For the text-containing cell, return its midpoint in [x, y] coordinate format. 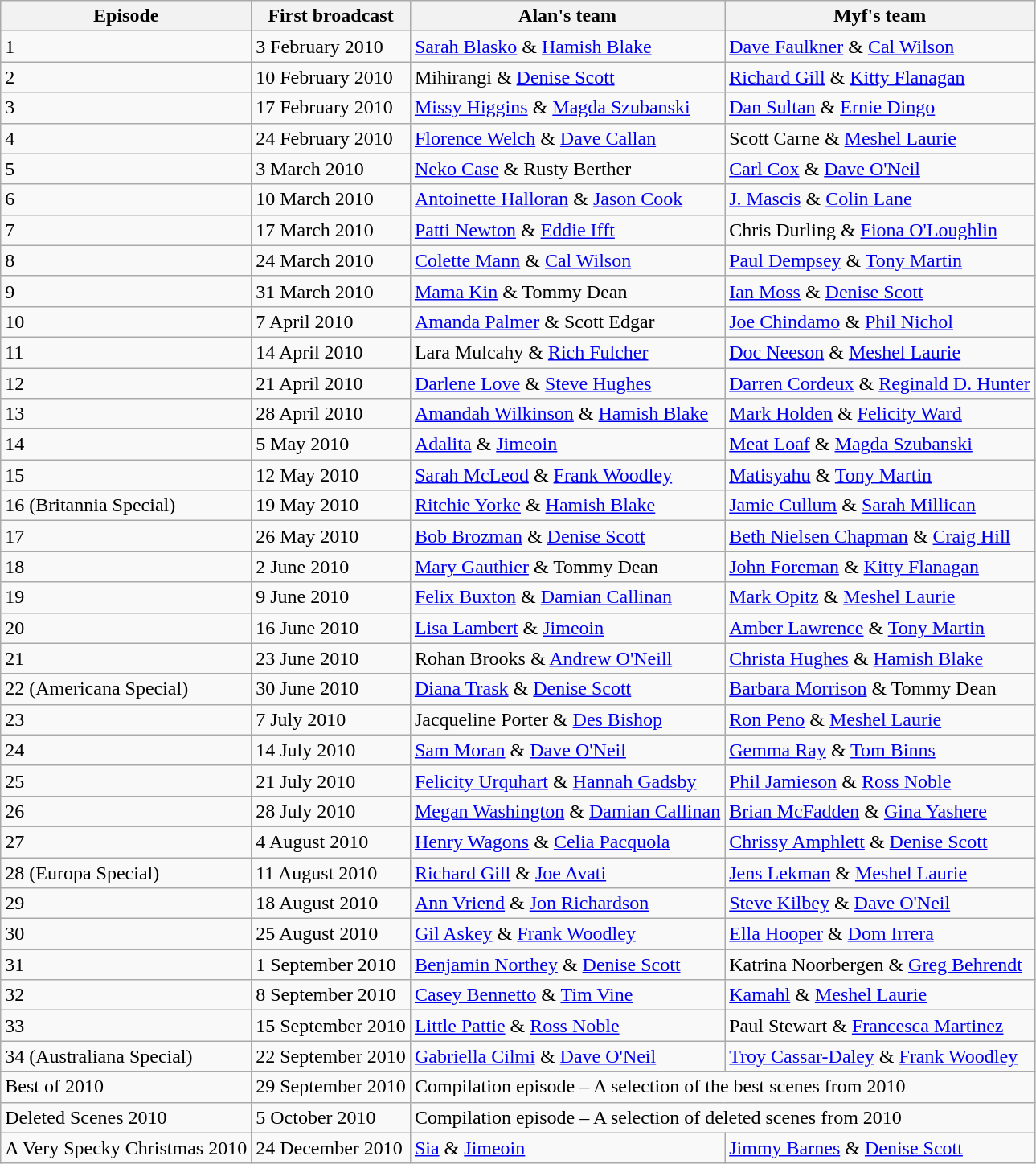
Patti Newton & Eddie Ifft [567, 230]
Beth Nielsen Chapman & Craig Hill [880, 536]
21 April 2010 [331, 383]
29 [126, 904]
Joe Chindamo & Phil Nichol [880, 322]
Brian McFadden & Gina Yashere [880, 811]
22 September 2010 [331, 1056]
3 February 2010 [331, 47]
10 February 2010 [331, 77]
26 May 2010 [331, 536]
29 September 2010 [331, 1087]
Gabriella Cilmi & Dave O'Neil [567, 1056]
9 [126, 291]
11 August 2010 [331, 872]
Missy Higgins & Magda Szubanski [567, 108]
Lara Mulcahy & Rich Fulcher [567, 352]
28 July 2010 [331, 811]
Colette Mann & Cal Wilson [567, 260]
25 [126, 781]
30 June 2010 [331, 689]
Ian Moss & Denise Scott [880, 291]
John Foreman & Kitty Flanagan [880, 567]
Paul Dempsey & Tony Martin [880, 260]
14 April 2010 [331, 352]
24 February 2010 [331, 138]
10 March 2010 [331, 199]
Meat Loaf & Magda Szubanski [880, 445]
Sia & Jimeoin [567, 1148]
22 (Americana Special) [126, 689]
Sam Moran & Dave O'Neil [567, 750]
Episode [126, 16]
11 [126, 352]
24 December 2010 [331, 1148]
Ron Peno & Meshel Laurie [880, 719]
Neko Case & Rusty Berther [567, 169]
13 [126, 414]
21 July 2010 [331, 781]
Compilation episode – A selection of deleted scenes from 2010 [722, 1117]
23 [126, 719]
1 September 2010 [331, 965]
Ella Hooper & Dom Irrera [880, 934]
Amandah Wilkinson & Hamish Blake [567, 414]
Richard Gill & Kitty Flanagan [880, 77]
Katrina Noorbergen & Greg Behrendt [880, 965]
Darlene Love & Steve Hughes [567, 383]
Richard Gill & Joe Avati [567, 872]
4 [126, 138]
Jacqueline Porter & Des Bishop [567, 719]
Jens Lekman & Meshel Laurie [880, 872]
Deleted Scenes 2010 [126, 1117]
Paul Stewart & Francesca Martinez [880, 1026]
Matisyahu & Tony Martin [880, 475]
Phil Jamieson & Ross Noble [880, 781]
Dave Faulkner & Cal Wilson [880, 47]
17 [126, 536]
Antoinette Halloran & Jason Cook [567, 199]
Florence Welch & Dave Callan [567, 138]
18 [126, 567]
15 [126, 475]
First broadcast [331, 16]
2 June 2010 [331, 567]
Mary Gauthier & Tommy Dean [567, 567]
31 March 2010 [331, 291]
6 [126, 199]
19 May 2010 [331, 506]
32 [126, 995]
7 July 2010 [331, 719]
Compilation episode – A selection of the best scenes from 2010 [722, 1087]
31 [126, 965]
24 March 2010 [331, 260]
Troy Cassar-Daley & Frank Woodley [880, 1056]
33 [126, 1026]
Barbara Morrison & Tommy Dean [880, 689]
16 (Britannia Special) [126, 506]
34 (Australiana Special) [126, 1056]
20 [126, 628]
Christa Hughes & Hamish Blake [880, 658]
26 [126, 811]
15 September 2010 [331, 1026]
Jamie Cullum & Sarah Millican [880, 506]
17 February 2010 [331, 108]
Bob Brozman & Denise Scott [567, 536]
Mark Holden & Felicity Ward [880, 414]
Rohan Brooks & Andrew O'Neill [567, 658]
12 [126, 383]
19 [126, 597]
Alan's team [567, 16]
3 [126, 108]
Amber Lawrence & Tony Martin [880, 628]
Benjamin Northey & Denise Scott [567, 965]
14 [126, 445]
Casey Bennetto & Tim Vine [567, 995]
Chris Durling & Fiona O'Loughlin [880, 230]
A Very Specky Christmas 2010 [126, 1148]
9 June 2010 [331, 597]
12 May 2010 [331, 475]
28 (Europa Special) [126, 872]
J. Mascis & Colin Lane [880, 199]
10 [126, 322]
27 [126, 842]
4 August 2010 [331, 842]
Adalita & Jimeoin [567, 445]
3 March 2010 [331, 169]
Gil Askey & Frank Woodley [567, 934]
25 August 2010 [331, 934]
18 August 2010 [331, 904]
Diana Trask & Denise Scott [567, 689]
Best of 2010 [126, 1087]
Lisa Lambert & Jimeoin [567, 628]
17 March 2010 [331, 230]
24 [126, 750]
Darren Cordeux & Reginald D. Hunter [880, 383]
14 July 2010 [331, 750]
Kamahl & Meshel Laurie [880, 995]
Jimmy Barnes & Denise Scott [880, 1148]
7 April 2010 [331, 322]
Amanda Palmer & Scott Edgar [567, 322]
Mark Opitz & Meshel Laurie [880, 597]
16 June 2010 [331, 628]
Doc Neeson & Meshel Laurie [880, 352]
5 October 2010 [331, 1117]
Felix Buxton & Damian Callinan [567, 597]
Gemma Ray & Tom Binns [880, 750]
Chrissy Amphlett & Denise Scott [880, 842]
Mama Kin & Tommy Dean [567, 291]
Sarah McLeod & Frank Woodley [567, 475]
Ritchie Yorke & Hamish Blake [567, 506]
Little Pattie & Ross Noble [567, 1026]
Megan Washington & Damian Callinan [567, 811]
Ann Vriend & Jon Richardson [567, 904]
1 [126, 47]
Steve Kilbey & Dave O'Neil [880, 904]
Myf's team [880, 16]
21 [126, 658]
28 April 2010 [331, 414]
5 [126, 169]
Carl Cox & Dave O'Neil [880, 169]
8 [126, 260]
5 May 2010 [331, 445]
7 [126, 230]
Felicity Urquhart & Hannah Gadsby [567, 781]
Scott Carne & Meshel Laurie [880, 138]
Sarah Blasko & Hamish Blake [567, 47]
Henry Wagons & Celia Pacquola [567, 842]
30 [126, 934]
Mihirangi & Denise Scott [567, 77]
8 September 2010 [331, 995]
Dan Sultan & Ernie Dingo [880, 108]
23 June 2010 [331, 658]
2 [126, 77]
